Pinpoint the cell where the given text exists, returning its [x, y] midpoint coordinate. 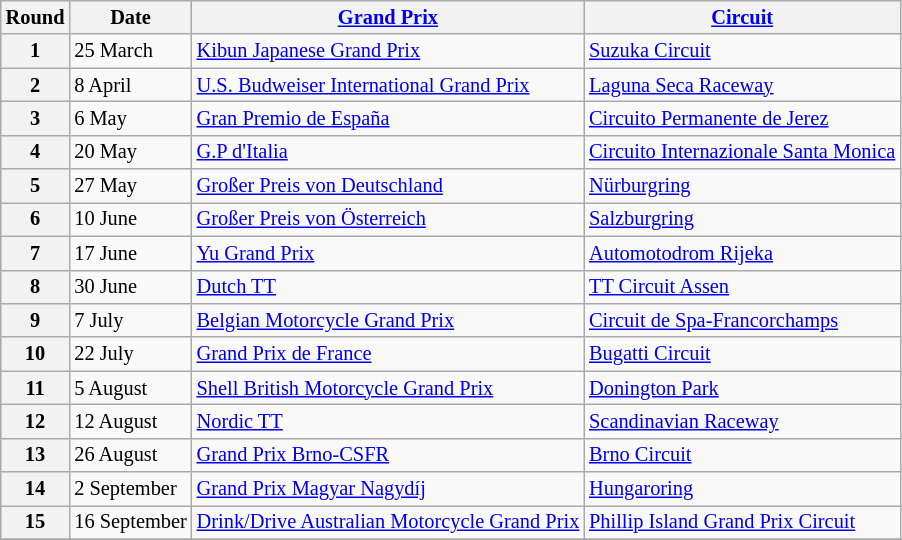
22 July [130, 354]
Drink/Drive Australian Motorcycle Grand Prix [388, 522]
17 June [130, 253]
15 [36, 522]
Grand Prix Brno-CSFR [388, 455]
30 June [130, 287]
Circuito Internazionale Santa Monica [742, 152]
7 [36, 253]
4 [36, 152]
25 March [130, 51]
7 July [130, 320]
Scandinavian Raceway [742, 421]
10 June [130, 219]
6 [36, 219]
2 [36, 85]
Round [36, 17]
5 [36, 186]
Bugatti Circuit [742, 354]
Dutch TT [388, 287]
Phillip Island Grand Prix Circuit [742, 522]
26 August [130, 455]
Gran Premio de España [388, 118]
13 [36, 455]
10 [36, 354]
2 September [130, 489]
Grand Prix de France [388, 354]
Circuito Permanente de Jerez [742, 118]
Nordic TT [388, 421]
1 [36, 51]
5 August [130, 388]
Salzburgring [742, 219]
8 [36, 287]
G.P d'Italia [388, 152]
27 May [130, 186]
8 April [130, 85]
6 May [130, 118]
TT Circuit Assen [742, 287]
12 August [130, 421]
3 [36, 118]
U.S. Budweiser International Grand Prix [388, 85]
16 September [130, 522]
Laguna Seca Raceway [742, 85]
Date [130, 17]
Automotodrom Rijeka [742, 253]
9 [36, 320]
Hungaroring [742, 489]
Nürburgring [742, 186]
Großer Preis von Österreich [388, 219]
Circuit [742, 17]
Großer Preis von Deutschland [388, 186]
Suzuka Circuit [742, 51]
11 [36, 388]
Donington Park [742, 388]
Circuit de Spa-Francorchamps [742, 320]
Shell British Motorcycle Grand Prix [388, 388]
20 May [130, 152]
Grand Prix [388, 17]
Brno Circuit [742, 455]
Belgian Motorcycle Grand Prix [388, 320]
Grand Prix Magyar Nagydíj [388, 489]
Kibun Japanese Grand Prix [388, 51]
Yu Grand Prix [388, 253]
12 [36, 421]
14 [36, 489]
